Extract the (x, y) coordinate from the center of the cell holding the provided text.  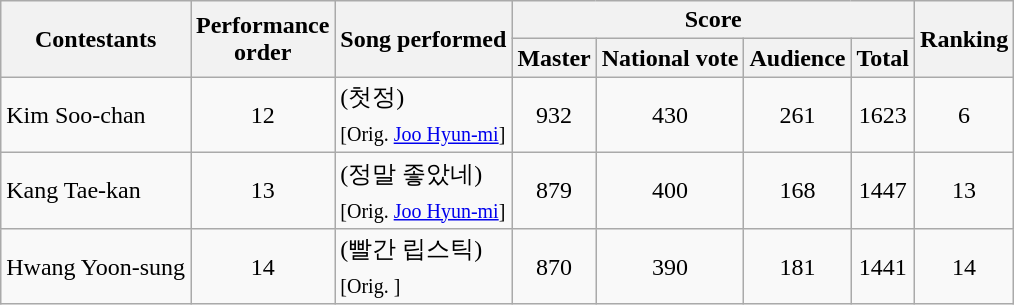
870 (554, 267)
Total (883, 58)
1623 (883, 115)
Song performed (424, 39)
Score (714, 20)
Master (554, 58)
Performanceorder (262, 39)
181 (798, 267)
Kang Tae-kan (96, 191)
(정말 좋았네)[Orig. Joo Hyun-mi] (424, 191)
932 (554, 115)
390 (670, 267)
879 (554, 191)
Contestants (96, 39)
6 (964, 115)
(첫정)[Orig. Joo Hyun-mi] (424, 115)
(빨간 립스틱)[Orig. ] (424, 267)
Audience (798, 58)
168 (798, 191)
Kim Soo-chan (96, 115)
400 (670, 191)
National vote (670, 58)
1447 (883, 191)
12 (262, 115)
430 (670, 115)
261 (798, 115)
1441 (883, 267)
Hwang Yoon-sung (96, 267)
Ranking (964, 39)
